Scan for the cell matching the given text and deliver its [X, Y] coordinate at center. 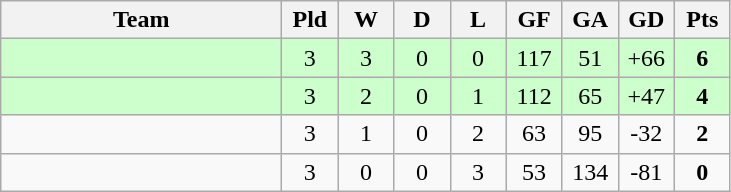
+66 [646, 58]
6 [702, 58]
Team [142, 20]
53 [534, 172]
GD [646, 20]
Pts [702, 20]
L [478, 20]
95 [590, 134]
117 [534, 58]
D [422, 20]
W [366, 20]
51 [590, 58]
Pld [310, 20]
-32 [646, 134]
65 [590, 96]
63 [534, 134]
GF [534, 20]
-81 [646, 172]
+47 [646, 96]
GA [590, 20]
112 [534, 96]
4 [702, 96]
134 [590, 172]
